Capture the cell that displays the provided text and extract its (x, y) central coordinate. 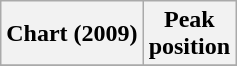
Peak position (189, 34)
Chart (2009) (72, 34)
